Pinpoint the cell where the given text exists, returning its (x, y) midpoint coordinate. 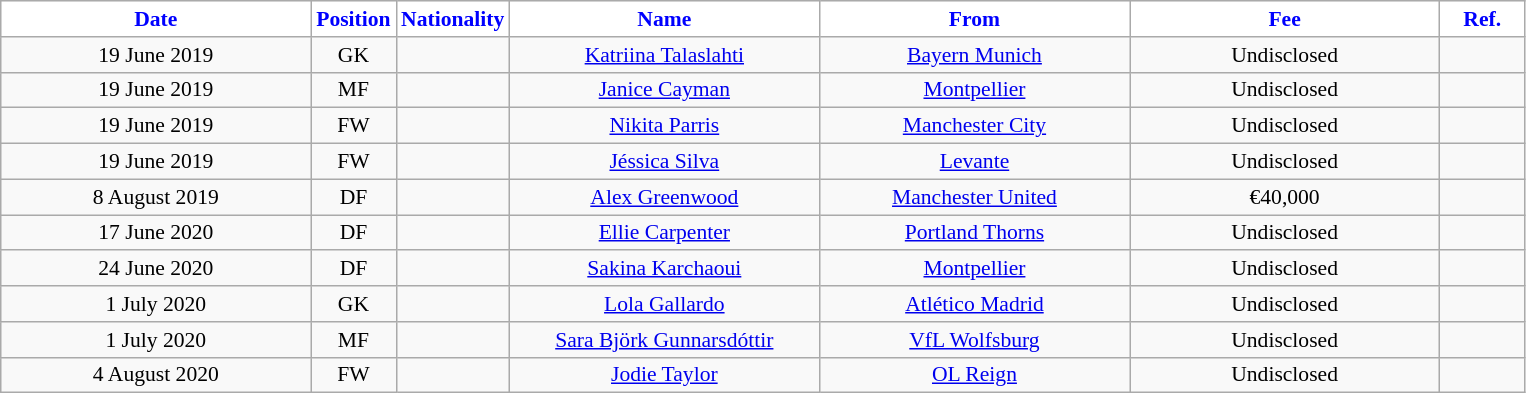
OL Reign (974, 375)
Ellie Carpenter (664, 233)
Nationality (452, 19)
Jéssica Silva (664, 162)
Ref. (1482, 19)
Jodie Taylor (664, 375)
8 August 2019 (156, 197)
Alex Greenwood (664, 197)
Portland Thorns (974, 233)
24 June 2020 (156, 269)
4 August 2020 (156, 375)
€40,000 (1285, 197)
Fee (1285, 19)
Manchester United (974, 197)
Name (664, 19)
Date (156, 19)
Nikita Parris (664, 126)
Katriina Talaslahti (664, 55)
Bayern Munich (974, 55)
Janice Cayman (664, 90)
Manchester City (974, 126)
Position (354, 19)
Sara Björk Gunnarsdóttir (664, 340)
From (974, 19)
VfL Wolfsburg (974, 340)
Atlético Madrid (974, 304)
Sakina Karchaoui (664, 269)
Lola Gallardo (664, 304)
17 June 2020 (156, 233)
Levante (974, 162)
